From the cell containing the given text, extract its center point as [x, y] coordinate. 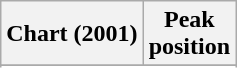
Peakposition [189, 34]
Chart (2001) [72, 34]
